Determine the [X, Y] coordinate at the center of the cell enclosing the given text.  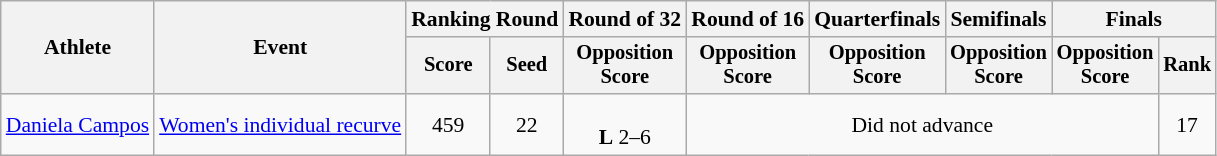
Seed [526, 66]
Daniela Campos [78, 124]
Athlete [78, 48]
Women's individual recurve [280, 124]
L 2–6 [624, 124]
Semifinals [998, 19]
459 [448, 124]
17 [1187, 124]
Ranking Round [484, 19]
Round of 32 [624, 19]
Finals [1134, 19]
22 [526, 124]
Round of 16 [748, 19]
Score [448, 66]
Did not advance [922, 124]
Event [280, 48]
Quarterfinals [877, 19]
Rank [1187, 66]
